Find where the given text appears and provide that cell's center as (x, y) coordinate. 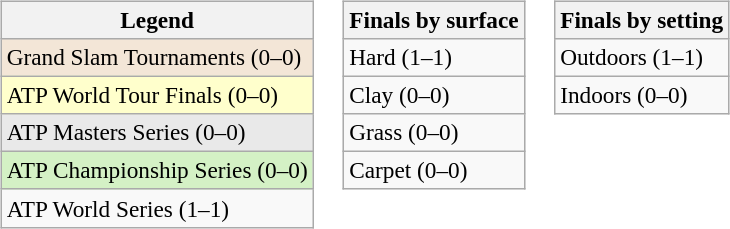
Finals by setting (642, 20)
Hard (1–1) (434, 57)
Clay (0–0) (434, 95)
Outdoors (1–1) (642, 57)
Carpet (0–0) (434, 171)
Legend (157, 20)
ATP World Series (1–1) (157, 208)
Finals by surface (434, 20)
ATP Championship Series (0–0) (157, 171)
Grass (0–0) (434, 133)
Grand Slam Tournaments (0–0) (157, 57)
ATP Masters Series (0–0) (157, 133)
Indoors (0–0) (642, 95)
ATP World Tour Finals (0–0) (157, 95)
